Return the [X, Y] coordinate for the center point of the cell that contains the specified text.  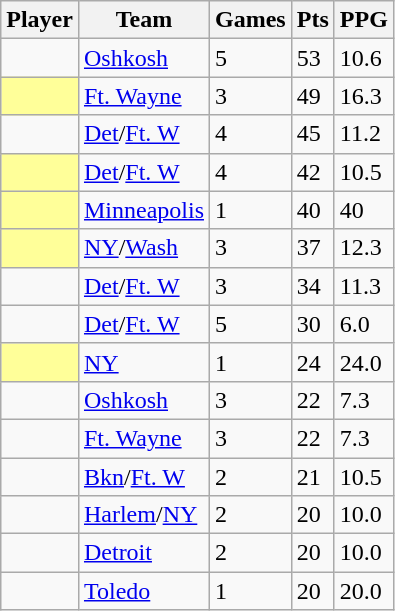
Team [144, 20]
12.3 [364, 248]
10.6 [364, 58]
Bkn/Ft. W [144, 477]
30 [312, 324]
53 [312, 58]
34 [312, 286]
Player [40, 20]
Toledo [144, 591]
42 [312, 172]
Minneapolis [144, 210]
11.3 [364, 286]
45 [312, 134]
37 [312, 248]
16.3 [364, 96]
24.0 [364, 362]
NY [144, 362]
6.0 [364, 324]
Harlem/NY [144, 515]
NY/Wash [144, 248]
Pts [312, 20]
PPG [364, 20]
11.2 [364, 134]
Detroit [144, 553]
Games [251, 20]
49 [312, 96]
20.0 [364, 591]
21 [312, 477]
24 [312, 362]
